Return (x, y) of the center of cell containing provided text 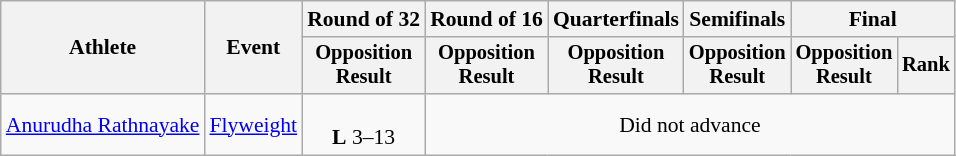
Quarterfinals (616, 19)
Rank (926, 66)
Semifinals (738, 19)
Anurudha Rathnayake (103, 124)
Final (873, 19)
Round of 32 (364, 19)
L 3–13 (364, 124)
Round of 16 (486, 19)
Flyweight (253, 124)
Event (253, 48)
Did not advance (690, 124)
Athlete (103, 48)
